Find where the given text appears and provide that cell's center as (x, y) coordinate. 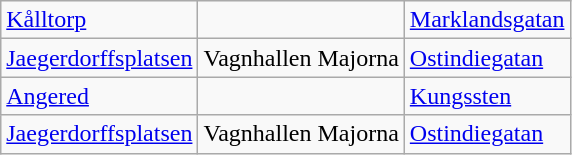
Angered (100, 96)
Kålltorp (100, 20)
Kungssten (487, 96)
Marklandsgatan (487, 20)
